Determine the [x, y] coordinate at the center of the cell enclosing the given text.  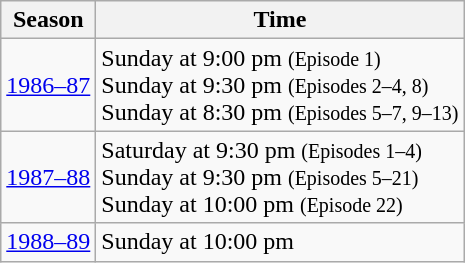
Time [280, 20]
Sunday at 10:00 pm [280, 242]
Sunday at 9:00 pm (Episode 1)Sunday at 9:30 pm (Episodes 2–4, 8)Sunday at 8:30 pm (Episodes 5–7, 9–13) [280, 85]
1987–88 [48, 177]
Saturday at 9:30 pm (Episodes 1–4)Sunday at 9:30 pm (Episodes 5–21)Sunday at 10:00 pm (Episode 22) [280, 177]
Season [48, 20]
1988–89 [48, 242]
1986–87 [48, 85]
